Extract the (x, y) coordinate from the center of the cell holding the provided text.  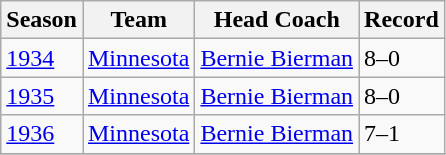
Head Coach (277, 20)
7–1 (402, 134)
Team (138, 20)
1935 (42, 96)
Season (42, 20)
Record (402, 20)
1936 (42, 134)
1934 (42, 58)
